Search for the cell housing the specified text and yield its [x, y] center coordinate. 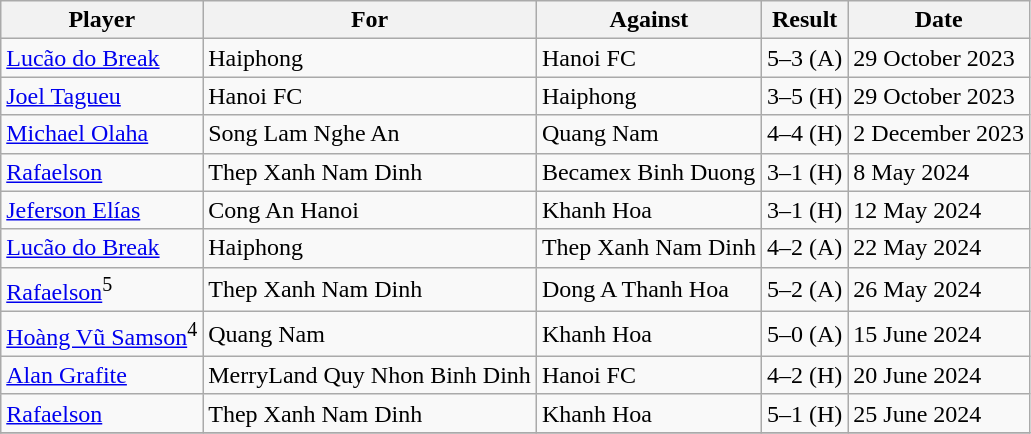
5–3 (A) [804, 58]
Date [939, 20]
15 June 2024 [939, 334]
MerryLand Quy Nhon Binh Dinh [370, 375]
8 May 2024 [939, 172]
For [370, 20]
Song Lam Nghe An [370, 134]
2 December 2023 [939, 134]
Alan Grafite [102, 375]
Joel Tagueu [102, 96]
5–1 (H) [804, 413]
5–0 (A) [804, 334]
3–5 (H) [804, 96]
Becamex Binh Duong [648, 172]
Result [804, 20]
Michael Olaha [102, 134]
Cong An Hanoi [370, 210]
Player [102, 20]
4–2 (A) [804, 248]
4–4 (H) [804, 134]
20 June 2024 [939, 375]
Dong A Thanh Hoa [648, 290]
5–2 (A) [804, 290]
26 May 2024 [939, 290]
12 May 2024 [939, 210]
Against [648, 20]
25 June 2024 [939, 413]
22 May 2024 [939, 248]
4–2 (H) [804, 375]
Rafaelson5 [102, 290]
Jeferson Elías [102, 210]
Hoàng Vũ Samson4 [102, 334]
